Return the (X, Y) coordinate for the center point of the cell that contains the specified text.  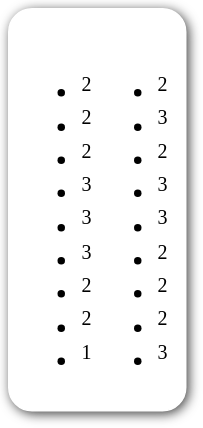
232332223 (132, 210)
222333221 (56, 210)
